Capture the cell that displays the provided text and extract its [X, Y] central coordinate. 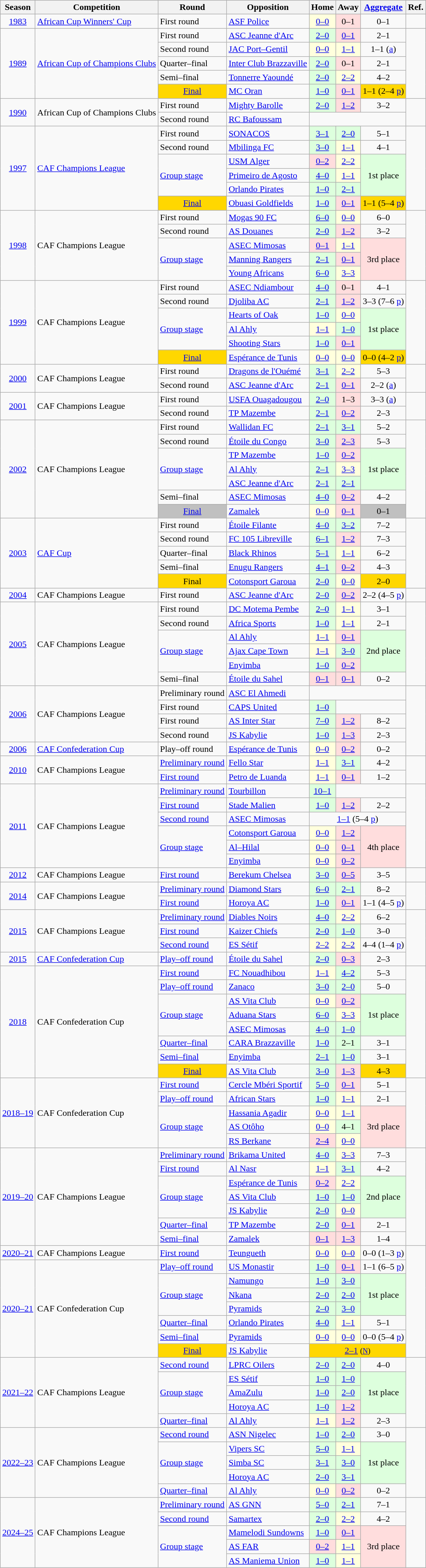
2–2 (a) [383, 385]
2001 [18, 406]
2019–20 [18, 1197]
MC Oran [268, 91]
AS Maniema Union [268, 1561]
Enugu Rangers [268, 567]
Manning Rangers [268, 259]
ASF Police [268, 21]
Young Africans [268, 273]
Djoliba AC [268, 301]
Étoile du Congo [268, 441]
Berekum Chelsea [268, 875]
1997 [18, 168]
AS GNN [268, 1504]
Mbilinga FC [268, 147]
US Monastir [268, 1267]
Ajax Cape Town [268, 651]
1–1 (6–5 p) [383, 1267]
2014 [18, 896]
2024–25 [18, 1532]
African Cup Winners' Cup [97, 21]
4th place [383, 847]
RS Berkane [268, 1141]
Hearts of Oak [268, 315]
Kaizer Chiefs [268, 931]
2–2 (4–5 p) [383, 595]
RC Bafoussam [268, 119]
Fello Star [268, 763]
2012 [18, 875]
AS Douanes [268, 231]
Wallidan FC [268, 427]
Round [192, 7]
Diables Noirs [268, 917]
DC Motema Pembe [268, 609]
2–4 [322, 1141]
1989 [18, 63]
3–3 (7–6 p) [383, 301]
Diamond Stars [268, 889]
0–0 (5–4 p) [383, 1337]
1–1 (4–5 p) [383, 903]
Al–Hilal [268, 847]
Étoile Filante [268, 525]
Petro de Luanda [268, 777]
2005 [18, 644]
Shooting Stars [268, 343]
Al Nasr [268, 1169]
Brikama United [268, 1155]
2003 [18, 553]
ASC El Ahmedi [268, 693]
7–0 [322, 721]
AmaZulu [268, 1393]
Simba SC [268, 1462]
2000 [18, 378]
2018 [18, 1022]
USFA Ouagadougou [268, 399]
CARA Brazzaville [268, 1043]
3–5 [383, 875]
JAC Port–Gentil [268, 49]
LPRC Oilers [268, 1365]
1–4 [383, 1239]
Teungueth [268, 1253]
Stade Malien [268, 805]
Opposition [268, 7]
7–1 [383, 1504]
2022–23 [18, 1462]
Vipers SC [268, 1449]
Black Rhinos [268, 553]
Hassania Agadir [268, 1113]
2018–19 [18, 1113]
6–1 [322, 539]
SONACOS [268, 133]
5–2 [383, 427]
FC Nouadhibou [268, 973]
2002 [18, 469]
Mighty Barolle [268, 105]
FC 105 Libreville [268, 539]
Tourbillon [268, 791]
Primeiro de Agosto [268, 175]
Tonnerre Yaoundé [268, 77]
AS Otôho [268, 1127]
Zanaco [268, 987]
Nkana [268, 1294]
2011 [18, 826]
African Stars [268, 1099]
Competition [97, 7]
AS FAR [268, 1547]
1–1 (2–4 p) [383, 91]
0–5 [348, 875]
Samartex [268, 1519]
0–0 (4–2 p) [383, 357]
0–0 (1–3 p) [383, 1253]
Africa Sports [268, 623]
2004 [18, 595]
Aduana Stars [268, 1015]
2021–22 [18, 1393]
Inter Club Brazzaville [268, 63]
2–1 (N) [358, 1351]
1999 [18, 322]
0–3 [348, 959]
4–4 (1–4 p) [383, 945]
3–3 (a) [383, 399]
Away [348, 7]
ASEC Ndiambour [268, 287]
CAF Cup [97, 553]
1–1 (a) [383, 49]
Cercle Mbéri Sportif [268, 1085]
ASN Nigelec [268, 1435]
7–2 [383, 525]
USM Alger [268, 161]
10–1 [322, 791]
1998 [18, 245]
Aggregate [383, 7]
Mamelodi Sundowns [268, 1533]
Home [322, 7]
Season [18, 7]
Dragons de l'Ouémé [268, 371]
Obuasi Goldfields [268, 203]
AS Inter Star [268, 721]
Mogas 90 FC [268, 217]
CAPS United [268, 707]
Ref. [416, 7]
2010 [18, 770]
Namungo [268, 1281]
1983 [18, 21]
1990 [18, 112]
